Search for the cell housing the specified text and yield its (x, y) center coordinate. 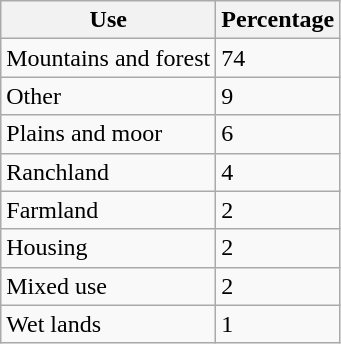
Mountains and forest (108, 58)
74 (278, 58)
Farmland (108, 210)
Other (108, 96)
Ranchland (108, 172)
Housing (108, 248)
Mixed use (108, 286)
Plains and moor (108, 134)
Use (108, 20)
9 (278, 96)
4 (278, 172)
Wet lands (108, 324)
Percentage (278, 20)
1 (278, 324)
6 (278, 134)
